Extract the (x, y) coordinate from the center of the cell holding the provided text.  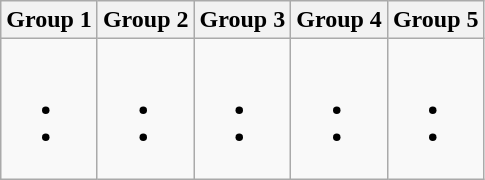
Group 1 (50, 20)
Group 3 (242, 20)
Group 2 (146, 20)
Group 4 (340, 20)
Group 5 (436, 20)
